From the cell containing the given text, extract its center point as (X, Y) coordinate. 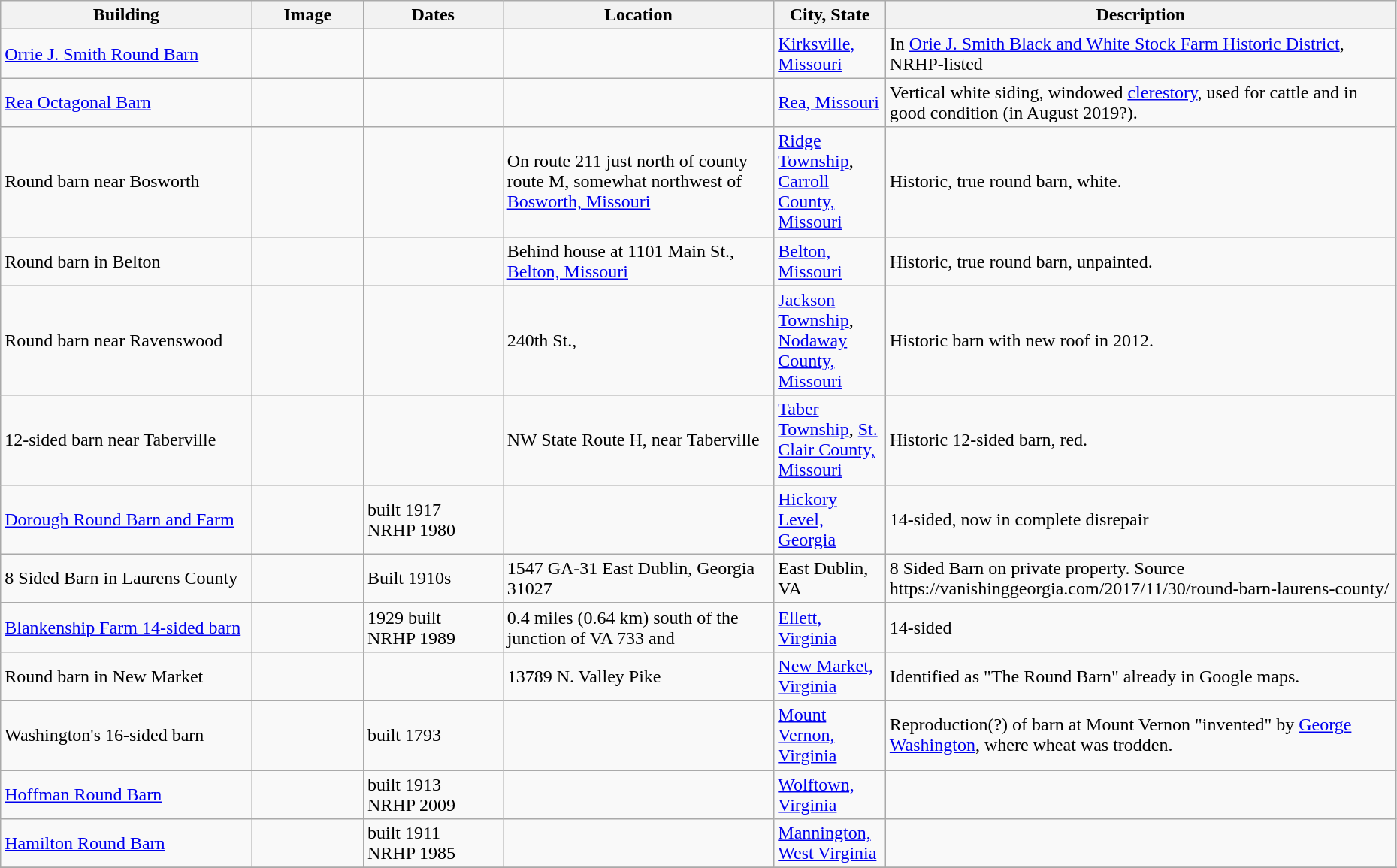
Historic, true round barn, unpainted. (1141, 262)
14-sided (1141, 627)
New Market, Virginia (830, 676)
13789 N. Valley Pike (639, 676)
NW State Route H, near Taberville (639, 440)
On route 211 just north of county route M, somewhat northwest of Bosworth, Missouri (639, 182)
Historic, true round barn, white. (1141, 182)
Building (126, 15)
Hoffman Round Barn (126, 794)
Historic 12-sided barn, red. (1141, 440)
Behind house at 1101 Main St., Belton, Missouri (639, 262)
Hamilton Round Barn (126, 843)
Mount Vernon, Virginia (830, 735)
City, State (830, 15)
In Orie J. Smith Black and White Stock Farm Historic District, NRHP-listed (1141, 54)
Hickory Level, Georgia (830, 519)
Dorough Round Barn and Farm (126, 519)
built 1917 NRHP 1980 (433, 519)
Vertical white siding, windowed clerestory, used for cattle and in good condition (in August 2019?). (1141, 102)
Built 1910s (433, 579)
Kirksville, Missouri (830, 54)
1929 builtNRHP 1989 (433, 627)
Ridge Township, Carroll County, Missouri (830, 182)
Round barn near Ravenswood (126, 340)
8 Sided Barn in Laurens County (126, 579)
0.4 miles (0.64 km) south of the junction of VA 733 and (639, 627)
Image (308, 15)
Jackson Township, Nodaway County, Missouri (830, 340)
8 Sided Barn on private property. Source https://vanishinggeorgia.com/2017/11/30/round-barn-laurens-county/ (1141, 579)
1547 GA-31 East Dublin, Georgia 31027 (639, 579)
Round barn in Belton (126, 262)
Rea Octagonal Barn (126, 102)
Round barn near Bosworth (126, 182)
Identified as "The Round Barn" already in Google maps. (1141, 676)
Blankenship Farm 14-sided barn (126, 627)
Round barn in New Market (126, 676)
built 1911NRHP 1985 (433, 843)
Taber Township, St. Clair County, Missouri (830, 440)
built 1793 (433, 735)
built 1913NRHP 2009 (433, 794)
Description (1141, 15)
Location (639, 15)
Wolftown, Virginia (830, 794)
Rea, Missouri (830, 102)
14-sided, now in complete disrepair (1141, 519)
Historic barn with new roof in 2012. (1141, 340)
East Dublin, VA (830, 579)
240th St., (639, 340)
Belton, Missouri (830, 262)
Mannington, West Virginia (830, 843)
Ellett, Virginia (830, 627)
12-sided barn near Taberville (126, 440)
Dates (433, 15)
Washington's 16-sided barn (126, 735)
Orrie J. Smith Round Barn (126, 54)
Reproduction(?) of barn at Mount Vernon "invented" by George Washington, where wheat was trodden. (1141, 735)
